Pinpoint the cell where the given text exists, returning its (x, y) midpoint coordinate. 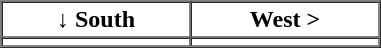
West > (284, 20)
↓ South (96, 20)
